For the text-containing cell, return its midpoint in (x, y) coordinate format. 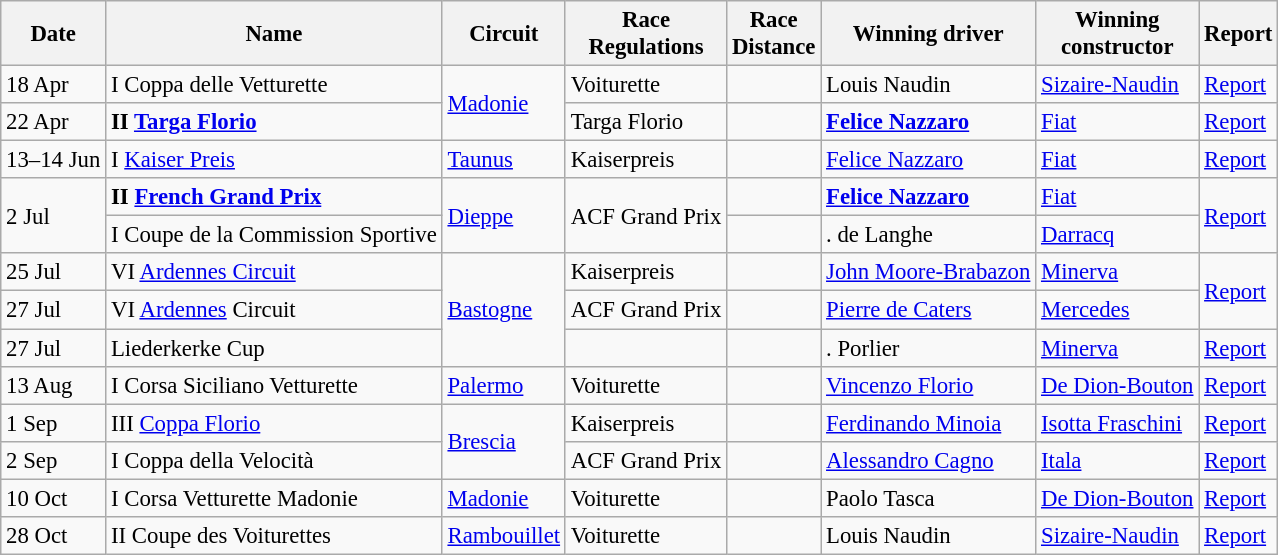
22 Apr (54, 122)
Brescia (504, 442)
Itala (1118, 460)
Circuit (504, 34)
13–14 Jun (54, 160)
Palermo (504, 385)
Paolo Tasca (928, 498)
. Porlier (928, 348)
RaceDistance (774, 34)
I Corsa Siciliano Vetturette (274, 385)
13 Aug (54, 385)
Targa Florio (646, 122)
Winningconstructor (1118, 34)
II Targa Florio (274, 122)
Name (274, 34)
John Moore-Brabazon (928, 273)
28 Oct (54, 536)
Liederkerke Cup (274, 348)
I Kaiser Preis (274, 160)
Dieppe (504, 216)
Mercedes (1118, 310)
. de Langhe (928, 235)
Bastogne (504, 310)
Date (54, 34)
25 Jul (54, 273)
I Corsa Vetturette Madonie (274, 498)
II French Grand Prix (274, 197)
Isotta Fraschini (1118, 423)
Pierre de Caters (928, 310)
I Coppa della Velocità (274, 460)
1 Sep (54, 423)
2 Sep (54, 460)
RaceRegulations (646, 34)
III Coppa Florio (274, 423)
Darracq (1118, 235)
Winning driver (928, 34)
I Coppa delle Vetturette (274, 85)
Rambouillet (504, 536)
Ferdinando Minoia (928, 423)
Taunus (504, 160)
Vincenzo Florio (928, 385)
Alessandro Cagno (928, 460)
18 Apr (54, 85)
II Coupe des Voiturettes (274, 536)
I Coupe de la Commission Sportive (274, 235)
2 Jul (54, 216)
10 Oct (54, 498)
